Detect which cell encompasses the target text, then output its [X, Y] center coordinate. 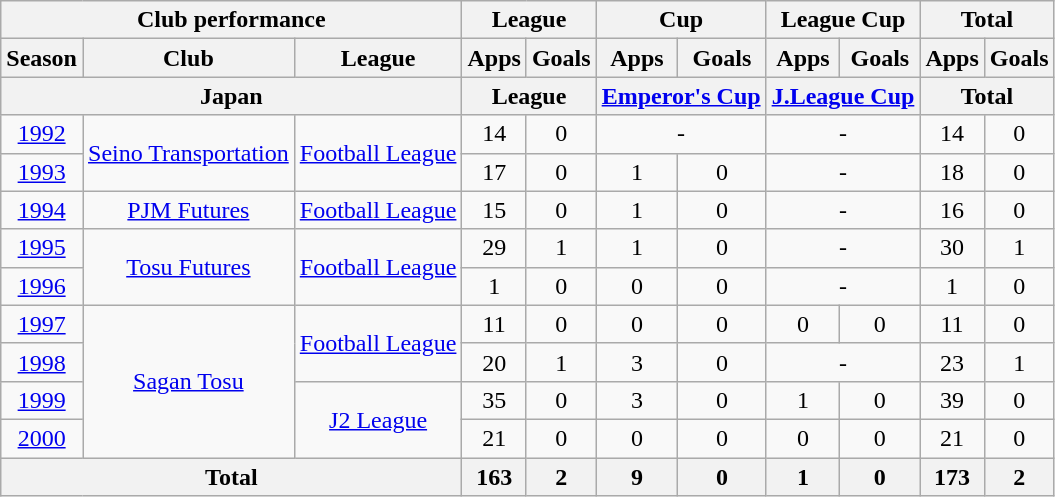
173 [952, 477]
1994 [42, 210]
1995 [42, 248]
29 [494, 248]
Sagan Tosu [188, 381]
Club [188, 58]
15 [494, 210]
Japan [232, 96]
League Cup [843, 20]
Tosu Futures [188, 267]
39 [952, 400]
16 [952, 210]
30 [952, 248]
1997 [42, 324]
Season [42, 58]
Cup [681, 20]
Seino Transportation [188, 153]
1998 [42, 362]
J2 League [378, 419]
20 [494, 362]
1999 [42, 400]
35 [494, 400]
2000 [42, 438]
1993 [42, 172]
23 [952, 362]
18 [952, 172]
PJM Futures [188, 210]
Club performance [232, 20]
1996 [42, 286]
17 [494, 172]
Emperor's Cup [681, 96]
1992 [42, 134]
J.League Cup [843, 96]
163 [494, 477]
9 [637, 477]
